From the cell containing the given text, extract its center point as (x, y) coordinate. 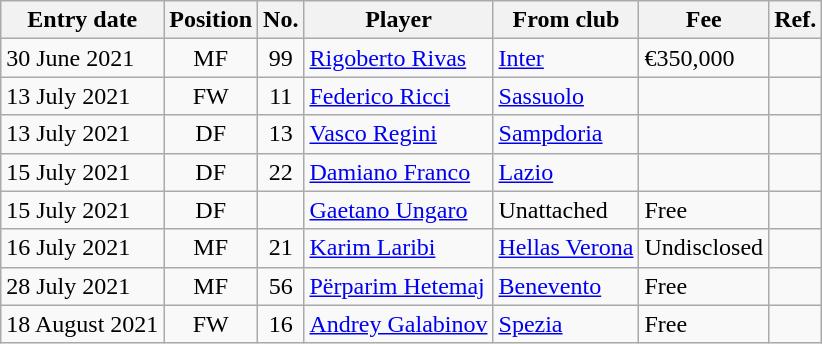
Federico Ricci (398, 96)
Sassuolo (566, 96)
Inter (566, 58)
56 (281, 286)
22 (281, 172)
Entry date (82, 20)
Përparim Hetemaj (398, 286)
Player (398, 20)
Rigoberto Rivas (398, 58)
16 (281, 324)
No. (281, 20)
16 July 2021 (82, 248)
30 June 2021 (82, 58)
18 August 2021 (82, 324)
Spezia (566, 324)
Gaetano Ungaro (398, 210)
Sampdoria (566, 134)
Unattached (566, 210)
28 July 2021 (82, 286)
Ref. (796, 20)
Andrey Galabinov (398, 324)
Karim Laribi (398, 248)
Fee (704, 20)
99 (281, 58)
Undisclosed (704, 248)
Position (211, 20)
Lazio (566, 172)
€350,000 (704, 58)
Benevento (566, 286)
Damiano Franco (398, 172)
13 (281, 134)
21 (281, 248)
Hellas Verona (566, 248)
Vasco Regini (398, 134)
11 (281, 96)
From club (566, 20)
